For the text-containing cell, return its midpoint in (x, y) coordinate format. 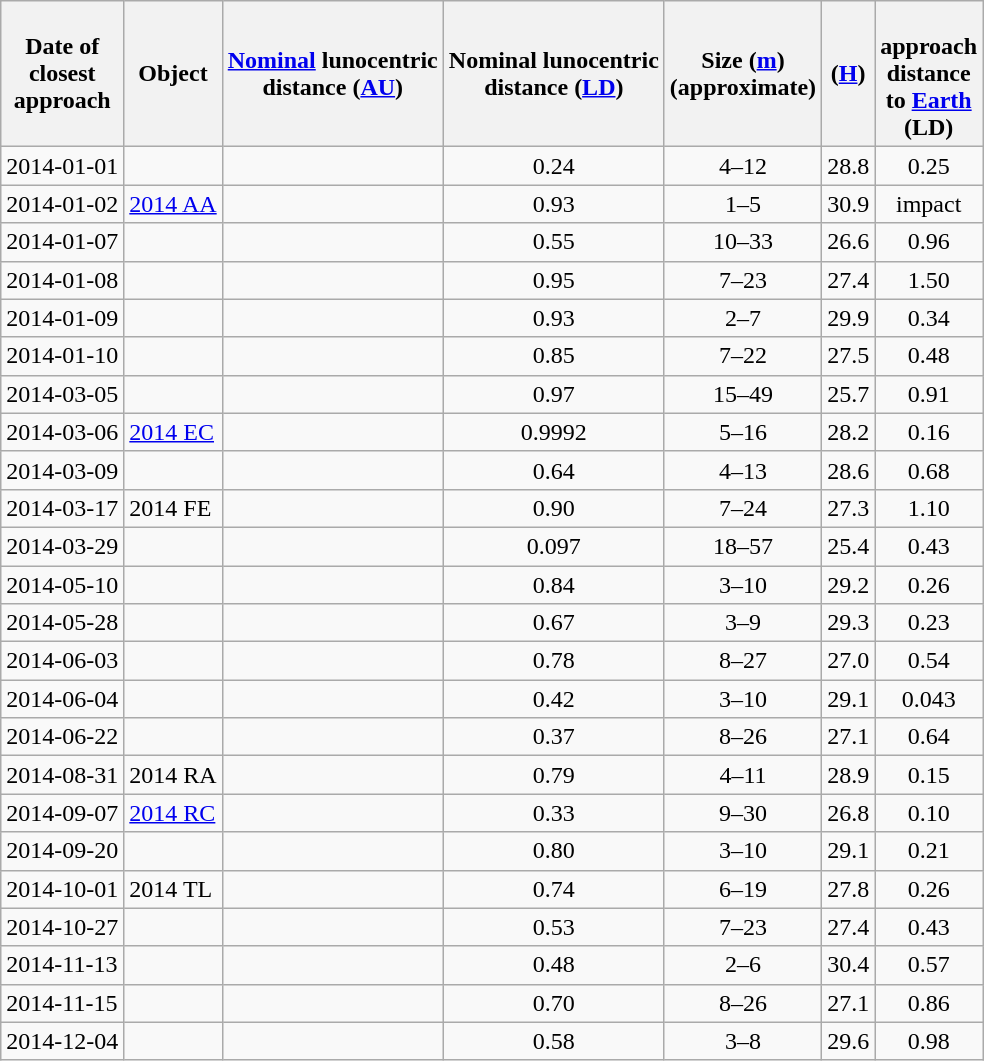
2014-08-31 (62, 775)
28.8 (848, 166)
0.67 (554, 623)
0.96 (929, 242)
0.42 (554, 699)
0.74 (554, 889)
0.34 (929, 318)
0.23 (929, 623)
0.16 (929, 432)
2014 AA (173, 204)
2014-11-13 (62, 965)
0.79 (554, 775)
Nominal lunocentricdistance (LD) (554, 74)
4–13 (742, 470)
Date ofclosestapproach (62, 74)
0.68 (929, 470)
0.24 (554, 166)
0.78 (554, 661)
0.10 (929, 813)
30.4 (848, 965)
Nominal lunocentricdistance (AU) (332, 74)
29.9 (848, 318)
0.15 (929, 775)
3–8 (742, 1041)
28.9 (848, 775)
2014-05-28 (62, 623)
2014-01-02 (62, 204)
1.10 (929, 508)
2014-05-10 (62, 585)
2014-03-09 (62, 470)
0.25 (929, 166)
28.6 (848, 470)
0.55 (554, 242)
2014-01-10 (62, 356)
0.9992 (554, 432)
0.85 (554, 356)
2014-10-01 (62, 889)
18–57 (742, 546)
2014 FE (173, 508)
8–27 (742, 661)
9–30 (742, 813)
1–5 (742, 204)
2014-03-05 (62, 394)
2014-09-07 (62, 813)
0.95 (554, 280)
0.58 (554, 1041)
0.33 (554, 813)
1.50 (929, 280)
2014 RA (173, 775)
27.3 (848, 508)
0.57 (929, 965)
0.097 (554, 546)
2014-10-27 (62, 927)
26.6 (848, 242)
2014-12-04 (62, 1041)
impact (929, 204)
0.53 (554, 927)
2014-03-17 (62, 508)
0.97 (554, 394)
2–7 (742, 318)
25.4 (848, 546)
Object (173, 74)
30.9 (848, 204)
2014 RC (173, 813)
10–33 (742, 242)
0.86 (929, 1003)
0.91 (929, 394)
2–6 (742, 965)
27.5 (848, 356)
4–12 (742, 166)
2014-06-03 (62, 661)
5–16 (742, 432)
2014-03-29 (62, 546)
4–11 (742, 775)
2014-01-07 (62, 242)
0.54 (929, 661)
approachdistanceto Earth (LD) (929, 74)
15–49 (742, 394)
2014-01-01 (62, 166)
7–24 (742, 508)
2014-01-09 (62, 318)
0.98 (929, 1041)
2014-06-22 (62, 737)
7–22 (742, 356)
29.2 (848, 585)
28.2 (848, 432)
0.90 (554, 508)
25.7 (848, 394)
2014-06-04 (62, 699)
2014 EC (173, 432)
3–9 (742, 623)
0.80 (554, 851)
26.8 (848, 813)
2014-03-06 (62, 432)
2014-09-20 (62, 851)
0.21 (929, 851)
27.8 (848, 889)
6–19 (742, 889)
2014-11-15 (62, 1003)
0.043 (929, 699)
2014 TL (173, 889)
0.37 (554, 737)
(H) (848, 74)
2014-01-08 (62, 280)
29.3 (848, 623)
27.0 (848, 661)
Size (m)(approximate) (742, 74)
29.6 (848, 1041)
0.84 (554, 585)
0.70 (554, 1003)
